Detect which cell encompasses the target text, then output its (x, y) center coordinate. 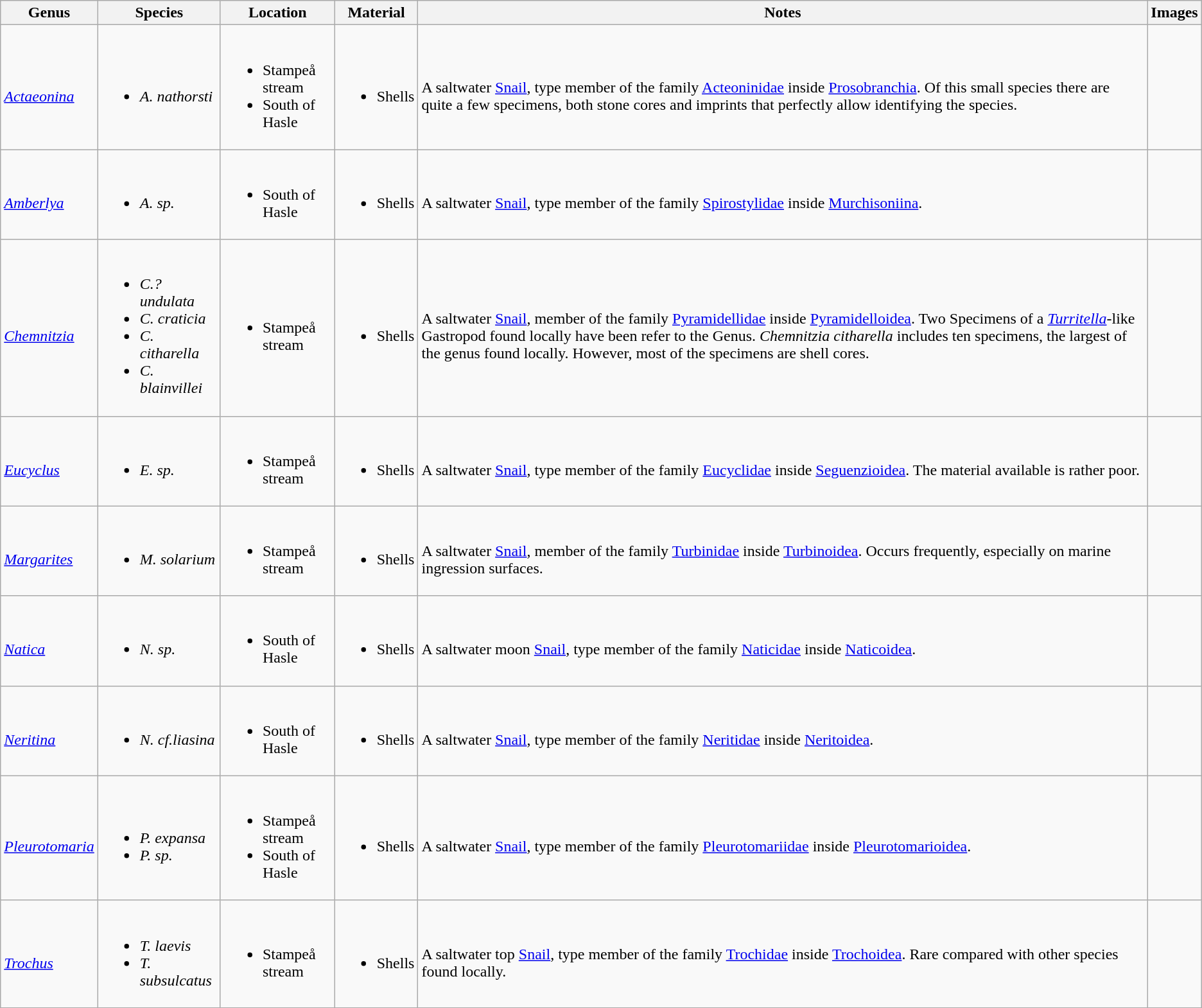
P. expansaP. sp. (159, 838)
A saltwater top Snail, type member of the family Trochidae inside Trochoidea. Rare compared with other species found locally. (783, 954)
Actaeonina (49, 87)
Notes (783, 13)
E. sp. (159, 461)
Material (376, 13)
Location (277, 13)
C.? undulataC. craticiaC. citharellaC. blainvillei (159, 327)
Images (1174, 13)
Trochus (49, 954)
N. cf.liasina (159, 731)
A. sp. (159, 195)
Species (159, 13)
Pleurotomaria (49, 838)
Margarites (49, 551)
N. sp. (159, 641)
A saltwater moon Snail, type member of the family Naticidae inside Naticoidea. (783, 641)
A saltwater Snail, type member of the family Neritidae inside Neritoidea. (783, 731)
A. nathorsti (159, 87)
Natica (49, 641)
Amberlya (49, 195)
A saltwater Snail, type member of the family Spirostylidae inside Murchisoniina. (783, 195)
Eucyclus (49, 461)
Genus (49, 13)
A saltwater Snail, type member of the family Eucyclidae inside Seguenzioidea. The material available is rather poor. (783, 461)
A saltwater Snail, member of the family Turbinidae inside Turbinoidea. Occurs frequently, especially on marine ingression surfaces. (783, 551)
M. solarium (159, 551)
A saltwater Snail, type member of the family Pleurotomariidae inside Pleurotomarioidea. (783, 838)
Chemnitzia (49, 327)
Neritina (49, 731)
T. laevisT. subsulcatus (159, 954)
